Extract the [x, y] coordinate from the center of the cell holding the provided text.  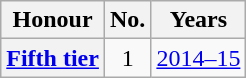
2014–15 [198, 58]
Honour [53, 20]
Fifth tier [53, 58]
No. [127, 20]
1 [127, 58]
Years [198, 20]
